Determine the [X, Y] coordinate at the center of the cell enclosing the given text.  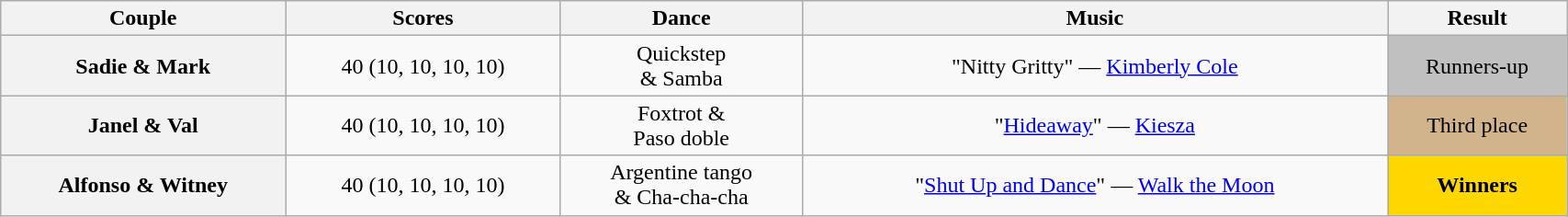
Runners-up [1477, 66]
Foxtrot &Paso doble [682, 125]
Janel & Val [143, 125]
Alfonso & Witney [143, 186]
Music [1095, 18]
Couple [143, 18]
"Nitty Gritty" — Kimberly Cole [1095, 66]
Sadie & Mark [143, 66]
Third place [1477, 125]
Quickstep& Samba [682, 66]
Scores [423, 18]
"Hideaway" — Kiesza [1095, 125]
Argentine tango& Cha-cha-cha [682, 186]
Winners [1477, 186]
"Shut Up and Dance" — Walk the Moon [1095, 186]
Dance [682, 18]
Result [1477, 18]
